Search for the cell housing the specified text and yield its [X, Y] center coordinate. 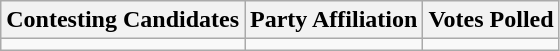
Votes Polled [491, 20]
Contesting Candidates [123, 20]
Party Affiliation [334, 20]
